Provide the [X, Y] coordinate of the cell's center where the given text is located.  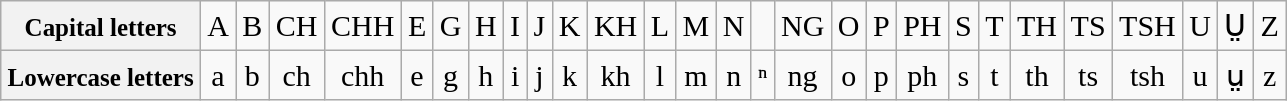
ch [296, 75]
H [486, 26]
O [848, 26]
N [734, 26]
L [660, 26]
l [660, 75]
A [218, 26]
U [1200, 26]
th [1037, 75]
i [515, 75]
Ṳ [1236, 26]
ng [802, 75]
u [1200, 75]
a [218, 75]
J [540, 26]
chh [362, 75]
ⁿ [762, 75]
S [963, 26]
TS [1088, 26]
K [570, 26]
e [417, 75]
CH [296, 26]
Capital letters [101, 26]
t [994, 75]
P [881, 26]
Z [1270, 26]
ph [922, 75]
T [994, 26]
n [734, 75]
ts [1088, 75]
o [848, 75]
PH [922, 26]
g [450, 75]
z [1270, 75]
G [450, 26]
b [253, 75]
p [881, 75]
Lowercase letters [101, 75]
ṳ [1236, 75]
M [696, 26]
tsh [1147, 75]
NG [802, 26]
j [540, 75]
h [486, 75]
B [253, 26]
I [515, 26]
kh [616, 75]
E [417, 26]
s [963, 75]
TH [1037, 26]
k [570, 75]
KH [616, 26]
CHH [362, 26]
TSH [1147, 26]
m [696, 75]
